Scan for the cell matching the given text and deliver its (X, Y) coordinate at center. 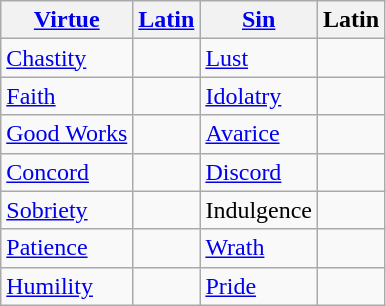
Sobriety (67, 210)
Chastity (67, 58)
Patience (67, 248)
Good Works (67, 134)
Wrath (259, 248)
Idolatry (259, 96)
Humility (67, 286)
Concord (67, 172)
Avarice (259, 134)
Sin (259, 20)
Lust (259, 58)
Pride (259, 286)
Indulgence (259, 210)
Faith (67, 96)
Virtue (67, 20)
Discord (259, 172)
